Pinpoint the cell where the given text exists, returning its [x, y] midpoint coordinate. 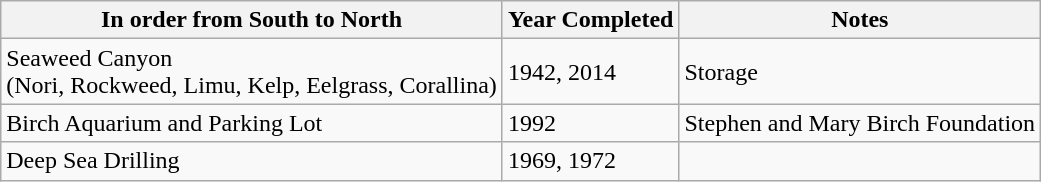
Birch Aquarium and Parking Lot [252, 123]
Seaweed Canyon(Nori, Rockweed, Limu, Kelp, Eelgrass, Corallina) [252, 72]
Notes [860, 20]
1942, 2014 [590, 72]
Year Completed [590, 20]
Deep Sea Drilling [252, 161]
1992 [590, 123]
1969, 1972 [590, 161]
In order from South to North [252, 20]
Stephen and Mary Birch Foundation [860, 123]
Storage [860, 72]
